Search for the cell housing the specified text and yield its [x, y] center coordinate. 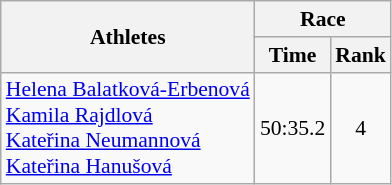
50:35.2 [292, 128]
Time [292, 55]
4 [360, 128]
Rank [360, 55]
Helena Balatková-ErbenováKamila RajdlováKateřina NeumannováKateřina Hanušová [128, 128]
Race [323, 19]
Athletes [128, 36]
